Determine the [x, y] coordinate at the center of the cell enclosing the given text.  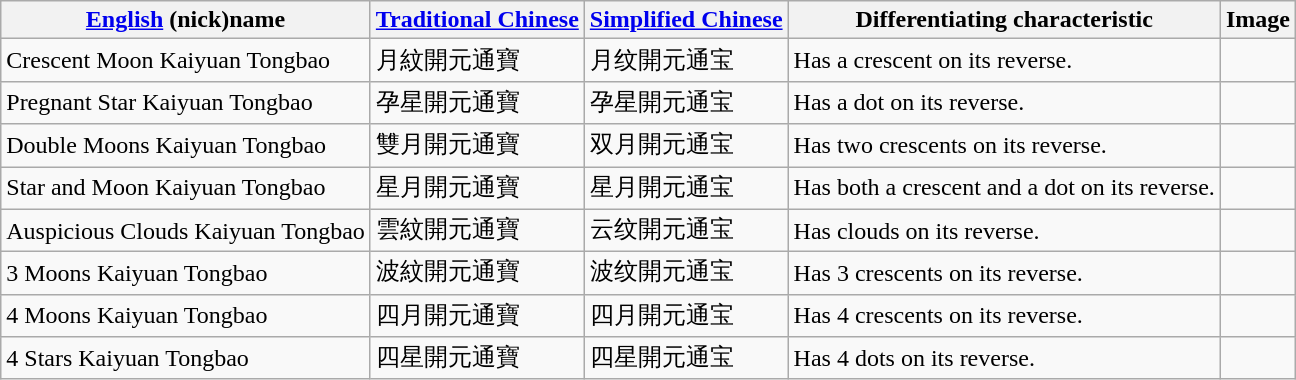
雲紋開元通寶 [477, 230]
四月開元通寶 [477, 316]
四星開元通寶 [477, 358]
四月開元通宝 [686, 316]
孕星開元通宝 [686, 102]
孕星開元通寶 [477, 102]
Image [1258, 20]
4 Moons Kaiyuan Tongbao [186, 316]
四星開元通宝 [686, 358]
月纹開元通宝 [686, 60]
Has 3 crescents on its reverse. [1004, 274]
波纹開元通宝 [686, 274]
Auspicious Clouds Kaiyuan Tongbao [186, 230]
月紋開元通寶 [477, 60]
Traditional Chinese [477, 20]
双月開元通宝 [686, 146]
4 Stars Kaiyuan Tongbao [186, 358]
星月開元通宝 [686, 188]
Has a dot on its reverse. [1004, 102]
Crescent Moon Kaiyuan Tongbao [186, 60]
Has two crescents on its reverse. [1004, 146]
Double Moons Kaiyuan Tongbao [186, 146]
Has 4 dots on its reverse. [1004, 358]
Has 4 crescents on its reverse. [1004, 316]
English (nick)name [186, 20]
Has both a crescent and a dot on its reverse. [1004, 188]
Differentiating characteristic [1004, 20]
Pregnant Star Kaiyuan Tongbao [186, 102]
3 Moons Kaiyuan Tongbao [186, 274]
Star and Moon Kaiyuan Tongbao [186, 188]
星月開元通寶 [477, 188]
雙月開元通寶 [477, 146]
云纹開元通宝 [686, 230]
波紋開元通寶 [477, 274]
Simplified Chinese [686, 20]
Has clouds on its reverse. [1004, 230]
Has a crescent on its reverse. [1004, 60]
